Pinpoint the cell where the given text exists, returning its (x, y) midpoint coordinate. 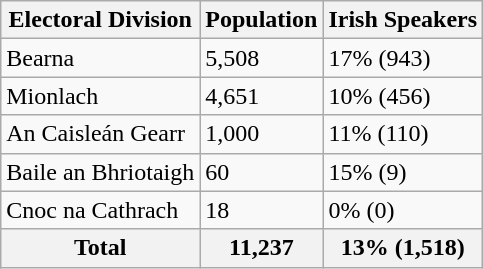
10% (456) (403, 96)
60 (262, 172)
Electoral Division (100, 20)
Mionlach (100, 96)
0% (0) (403, 210)
11,237 (262, 248)
18 (262, 210)
Cnoc na Cathrach (100, 210)
17% (943) (403, 58)
Population (262, 20)
Bearna (100, 58)
15% (9) (403, 172)
Irish Speakers (403, 20)
4,651 (262, 96)
11% (110) (403, 134)
5,508 (262, 58)
13% (1,518) (403, 248)
Total (100, 248)
1,000 (262, 134)
Baile an Bhriotaigh (100, 172)
An Caisleán Gearr (100, 134)
